Extract the [X, Y] coordinate from the center of the cell holding the provided text.  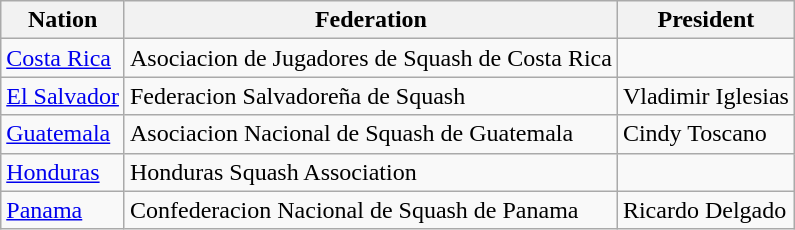
Panama [63, 210]
President [706, 20]
Honduras Squash Association [370, 172]
Nation [63, 20]
Honduras [63, 172]
Cindy Toscano [706, 134]
El Salvador [63, 96]
Asociacion Nacional de Squash de Guatemala [370, 134]
Costa Rica [63, 58]
Federacion Salvadoreña de Squash [370, 96]
Asociacion de Jugadores de Squash de Costa Rica [370, 58]
Ricardo Delgado [706, 210]
Guatemala [63, 134]
Vladimir Iglesias [706, 96]
Federation [370, 20]
Confederacion Nacional de Squash de Panama [370, 210]
